For the text-containing cell, return its midpoint in [x, y] coordinate format. 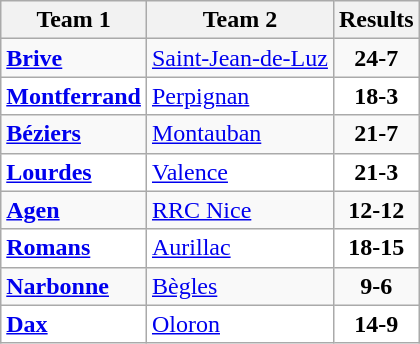
Perpignan [240, 96]
21-7 [376, 134]
18-3 [376, 96]
Results [376, 20]
Montauban [240, 134]
Narbonne [74, 286]
Béziers [74, 134]
Montferrand [74, 96]
Team 2 [240, 20]
Aurillac [240, 248]
9-6 [376, 286]
Oloron [240, 324]
Bègles [240, 286]
21-3 [376, 172]
12-12 [376, 210]
Valence [240, 172]
Brive [74, 58]
Saint-Jean-de-Luz [240, 58]
Team 1 [74, 20]
Dax [74, 324]
Agen [74, 210]
14-9 [376, 324]
Lourdes [74, 172]
Romans [74, 248]
24-7 [376, 58]
18-15 [376, 248]
RRC Nice [240, 210]
